Return (x, y) of the center of cell containing provided text 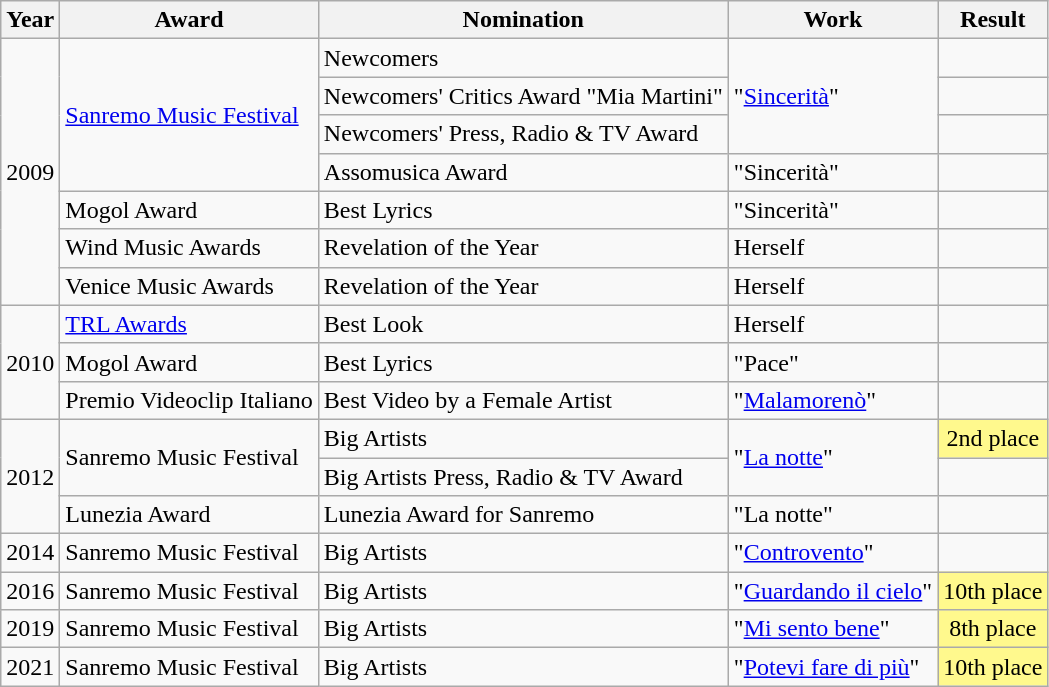
Assomusica Award (523, 172)
"Controvento" (832, 553)
Year (30, 20)
Lunezia Award for Sanremo (523, 515)
2021 (30, 667)
"Malamorenò" (832, 400)
Newcomers' Press, Radio & TV Award (523, 134)
8th place (993, 629)
Premio Videoclip Italiano (189, 400)
Nomination (523, 20)
Best Video by a Female Artist (523, 400)
2010 (30, 362)
Newcomers (523, 58)
Award (189, 20)
"Potevi fare di più" (832, 667)
2012 (30, 476)
2019 (30, 629)
Result (993, 20)
Work (832, 20)
2016 (30, 591)
"Pace" (832, 362)
"Mi sento bene" (832, 629)
"Guardando il cielo" (832, 591)
Big Artists Press, Radio & TV Award (523, 477)
2nd place (993, 438)
2014 (30, 553)
Best Look (523, 324)
Wind Music Awards (189, 248)
Venice Music Awards (189, 286)
Newcomers' Critics Award "Mia Martini" (523, 96)
2009 (30, 172)
Lunezia Award (189, 515)
TRL Awards (189, 324)
